Identify which cell holds the provided text, then report its [x, y] central coordinate. 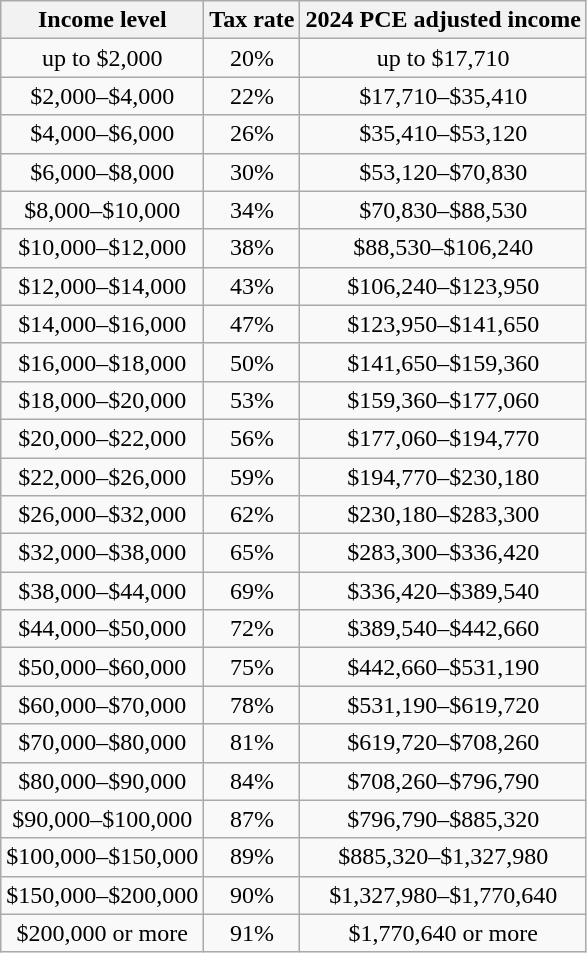
91% [252, 933]
$20,000–$22,000 [102, 438]
78% [252, 705]
$32,000–$38,000 [102, 553]
2024 PCE adjusted income [443, 20]
84% [252, 781]
$200,000 or more [102, 933]
$100,000–$150,000 [102, 857]
26% [252, 134]
$80,000–$90,000 [102, 781]
$4,000–$6,000 [102, 134]
65% [252, 553]
50% [252, 362]
$12,000–$14,000 [102, 286]
$44,000–$50,000 [102, 629]
$123,950–$141,650 [443, 324]
$885,320–$1,327,980 [443, 857]
$18,000–$20,000 [102, 400]
$531,190–$619,720 [443, 705]
$619,720–$708,260 [443, 743]
47% [252, 324]
$70,000–$80,000 [102, 743]
$35,410–$53,120 [443, 134]
$159,360–$177,060 [443, 400]
$90,000–$100,000 [102, 819]
$38,000–$44,000 [102, 591]
$26,000–$32,000 [102, 515]
90% [252, 895]
$796,790–$885,320 [443, 819]
75% [252, 667]
20% [252, 58]
$70,830–$88,530 [443, 210]
$106,240–$123,950 [443, 286]
$22,000–$26,000 [102, 477]
$336,420–$389,540 [443, 591]
up to $2,000 [102, 58]
62% [252, 515]
56% [252, 438]
87% [252, 819]
$194,770–$230,180 [443, 477]
$8,000–$10,000 [102, 210]
22% [252, 96]
$88,530–$106,240 [443, 248]
Tax rate [252, 20]
$50,000–$60,000 [102, 667]
Income level [102, 20]
up to $17,710 [443, 58]
89% [252, 857]
38% [252, 248]
$17,710–$35,410 [443, 96]
$1,327,980–$1,770,640 [443, 895]
72% [252, 629]
$53,120–$70,830 [443, 172]
$6,000–$8,000 [102, 172]
$177,060–$194,770 [443, 438]
69% [252, 591]
$10,000–$12,000 [102, 248]
$60,000–$70,000 [102, 705]
$150,000–$200,000 [102, 895]
$141,650–$159,360 [443, 362]
$16,000–$18,000 [102, 362]
81% [252, 743]
53% [252, 400]
$283,300–$336,420 [443, 553]
$230,180–$283,300 [443, 515]
30% [252, 172]
$389,540–$442,660 [443, 629]
$14,000–$16,000 [102, 324]
$708,260–$796,790 [443, 781]
34% [252, 210]
59% [252, 477]
$1,770,640 or more [443, 933]
43% [252, 286]
$442,660–$531,190 [443, 667]
$2,000–$4,000 [102, 96]
